From the cell containing the given text, extract its center point as (X, Y) coordinate. 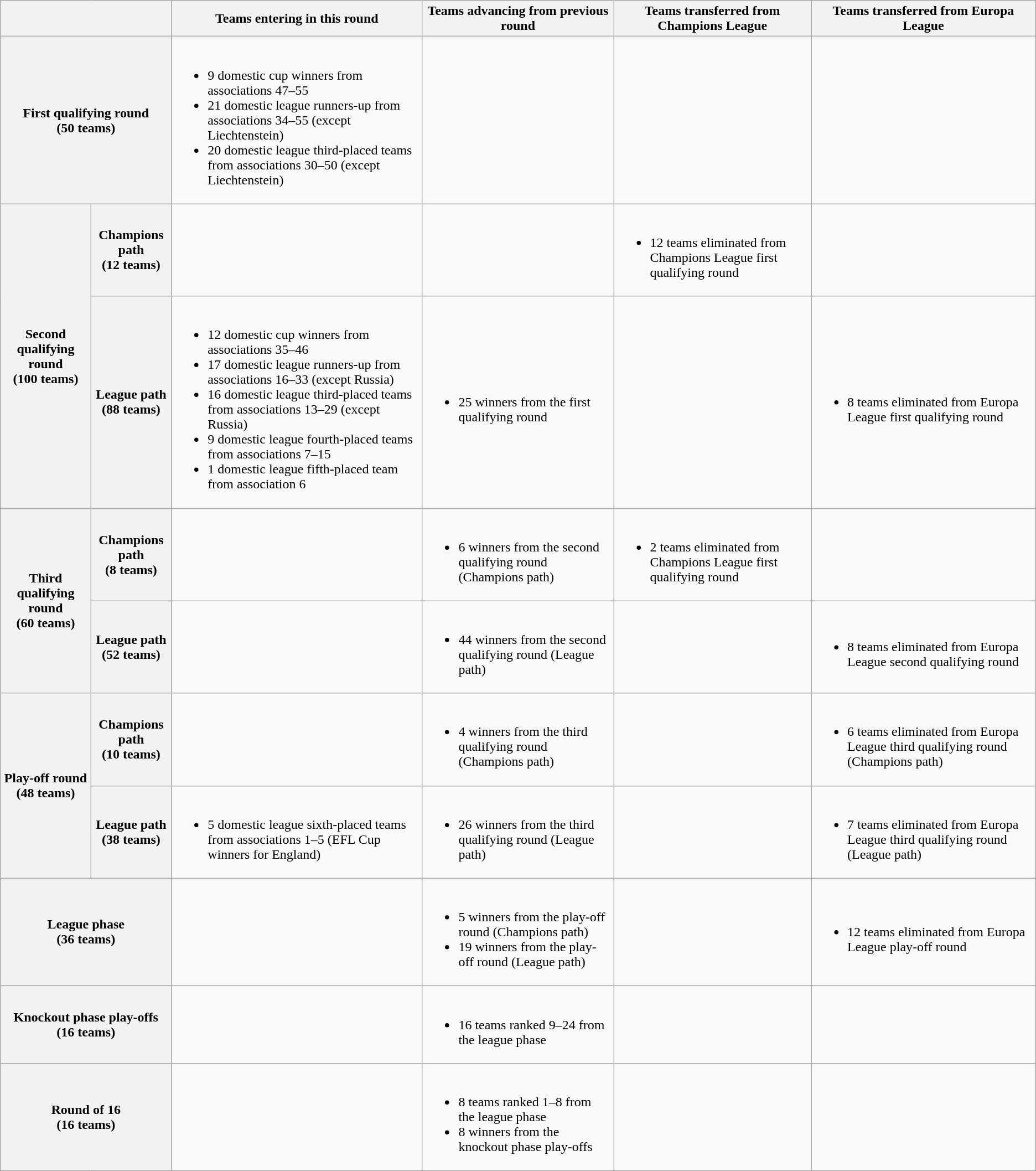
League phase (36 teams) (86, 932)
League path(38 teams) (131, 832)
25 winners from the first qualifying round (518, 402)
Champions path(10 teams) (131, 740)
Teams advancing from previous round (518, 19)
League path(88 teams) (131, 402)
Round of 16(16 teams) (86, 1117)
4 winners from the third qualifying round (Champions path) (518, 740)
Teams entering in this round (297, 19)
8 teams ranked 1–8 from the league phase8 winners from the knockout phase play-offs (518, 1117)
8 teams eliminated from Europa League first qualifying round (924, 402)
6 teams eliminated from Europa League third qualifying round (Champions path) (924, 740)
26 winners from the third qualifying round (League path) (518, 832)
2 teams eliminated from Champions League first qualifying round (713, 555)
Play-off round (48 teams) (45, 786)
8 teams eliminated from Europa League second qualifying round (924, 647)
Third qualifying round (60 teams) (45, 601)
5 domestic league sixth-placed teams from associations 1–5 (EFL Cup winners for England) (297, 832)
Teams transferred from Champions League (713, 19)
League path(52 teams) (131, 647)
44 winners from the second qualifying round (League path) (518, 647)
Second qualifying round (100 teams) (45, 356)
First qualifying round (50 teams) (86, 120)
Knockout phase play-offs(16 teams) (86, 1024)
Champions path(12 teams) (131, 250)
6 winners from the second qualifying round (Champions path) (518, 555)
Teams transferred from Europa League (924, 19)
12 teams eliminated from Europa League play-off round (924, 932)
5 winners from the play-off round (Champions path)19 winners from the play-off round (League path) (518, 932)
16 teams ranked 9–24 from the league phase (518, 1024)
12 teams eliminated from Champions League first qualifying round (713, 250)
Champions path(8 teams) (131, 555)
7 teams eliminated from Europa League third qualifying round (League path) (924, 832)
